Locate the cell with the specified text and output its [X, Y] center coordinate. 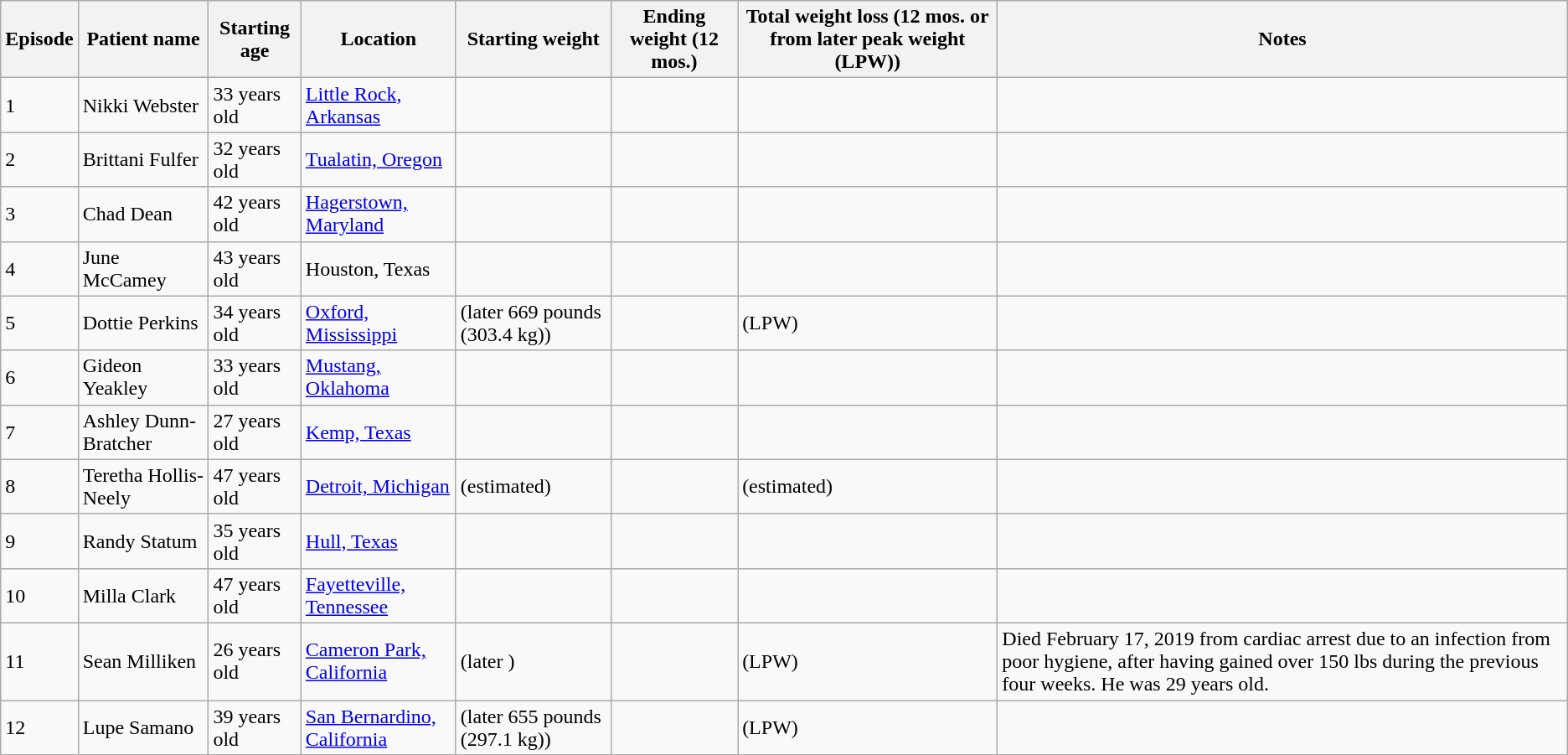
3 [39, 215]
10 [39, 595]
4 [39, 268]
Gideon Yeakley [143, 377]
Location [379, 39]
Oxford, Mississippi [379, 323]
6 [39, 377]
Chad Dean [143, 215]
34 years old [255, 323]
Starting weight [533, 39]
Kemp, Texas [379, 432]
Houston, Texas [379, 268]
Little Rock, Arkansas [379, 106]
Ending weight (12 mos.) [673, 39]
11 [39, 661]
Sean Milliken [143, 661]
Hull, Texas [379, 541]
(later 655 pounds (297.1 kg)) [533, 727]
Detroit, Michigan [379, 486]
8 [39, 486]
43 years old [255, 268]
Lupe Samano [143, 727]
1 [39, 106]
Randy Statum [143, 541]
San Bernardino, California [379, 727]
Fayetteville, Tennessee [379, 595]
Total weight loss (12 mos. or from later peak weight (LPW)) [868, 39]
(later ) [533, 661]
Mustang, Oklahoma [379, 377]
Nikki Webster [143, 106]
Hagerstown, Maryland [379, 215]
Ashley Dunn-Bratcher [143, 432]
12 [39, 727]
Tualatin, Oregon [379, 159]
26 years old [255, 661]
9 [39, 541]
Dottie Perkins [143, 323]
39 years old [255, 727]
Episode [39, 39]
7 [39, 432]
June McCamey [143, 268]
Cameron Park, California [379, 661]
Starting age [255, 39]
Milla Clark [143, 595]
(later 669 pounds (303.4 kg)) [533, 323]
27 years old [255, 432]
2 [39, 159]
35 years old [255, 541]
5 [39, 323]
Patient name [143, 39]
Teretha Hollis-Neely [143, 486]
32 years old [255, 159]
42 years old [255, 215]
Brittani Fulfer [143, 159]
Notes [1282, 39]
